Determine the (x, y) coordinate at the center of the cell enclosing the given text.  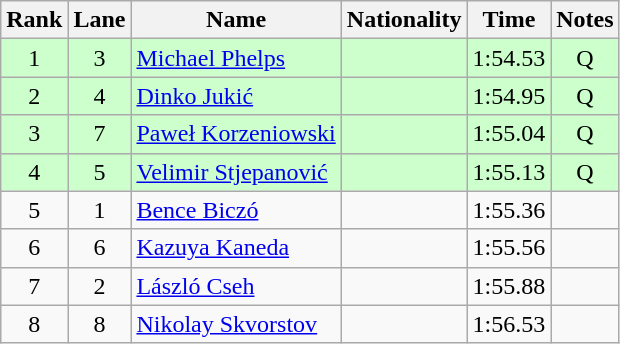
1:56.53 (509, 324)
László Cseh (236, 286)
Kazuya Kaneda (236, 248)
1:55.88 (509, 286)
Name (236, 20)
Nationality (404, 20)
Velimir Stjepanović (236, 172)
1:55.04 (509, 134)
1:54.53 (509, 58)
Dinko Jukić (236, 96)
1:55.13 (509, 172)
Paweł Korzeniowski (236, 134)
Michael Phelps (236, 58)
Bence Biczó (236, 210)
1:55.36 (509, 210)
Nikolay Skvorstov (236, 324)
1:54.95 (509, 96)
Notes (585, 20)
1:55.56 (509, 248)
Rank (34, 20)
Time (509, 20)
Lane (100, 20)
